Pinpoint the cell where the given text exists, returning its (x, y) midpoint coordinate. 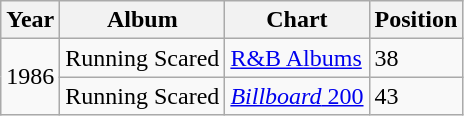
1986 (30, 77)
Album (142, 20)
R&B Albums (297, 58)
Position (416, 20)
Billboard 200 (297, 96)
43 (416, 96)
Chart (297, 20)
38 (416, 58)
Year (30, 20)
